Extract the [x, y] coordinate from the center of the cell holding the provided text.  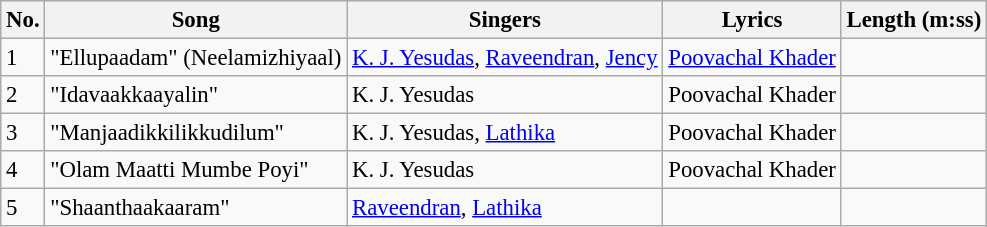
Length (m:ss) [914, 20]
4 [23, 170]
3 [23, 133]
5 [23, 208]
"Idavaakkaayalin" [196, 95]
K. J. Yesudas, Raveendran, Jency [505, 58]
"Shaanthaakaaram" [196, 208]
Lyrics [752, 20]
No. [23, 20]
K. J. Yesudas, Lathika [505, 133]
"Ellupaadam" (Neelamizhiyaal) [196, 58]
Raveendran, Lathika [505, 208]
2 [23, 95]
Song [196, 20]
1 [23, 58]
Singers [505, 20]
"Manjaadikkilikkudilum" [196, 133]
"Olam Maatti Mumbe Poyi" [196, 170]
